Capture the cell that displays the provided text and extract its [x, y] central coordinate. 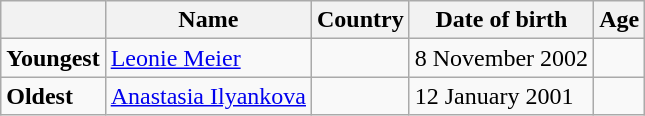
Age [620, 20]
Country [361, 20]
Leonie Meier [208, 58]
12 January 2001 [501, 96]
Youngest [53, 58]
8 November 2002 [501, 58]
Name [208, 20]
Date of birth [501, 20]
Anastasia Ilyankova [208, 96]
Oldest [53, 96]
